Provide the (x, y) coordinate of the cell's center where the given text is located.  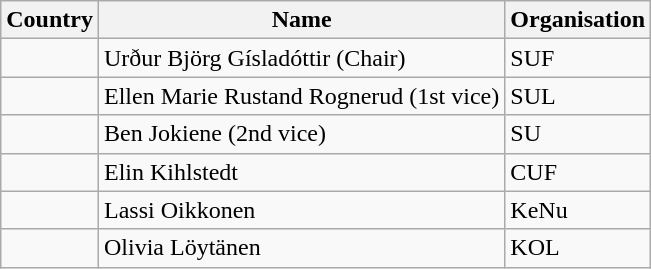
Urður Björg Gísladóttir (Chair) (301, 58)
KOL (578, 248)
Organisation (578, 20)
Name (301, 20)
Elin Kihlstedt (301, 172)
Ellen Marie Rustand Rognerud (1st vice) (301, 96)
Lassi Oikkonen (301, 210)
SU (578, 134)
Olivia Löytänen (301, 248)
KeNu (578, 210)
Ben Jokiene (2nd vice) (301, 134)
SUL (578, 96)
CUF (578, 172)
SUF (578, 58)
Country (50, 20)
